Identify which cell holds the provided text, then report its [x, y] central coordinate. 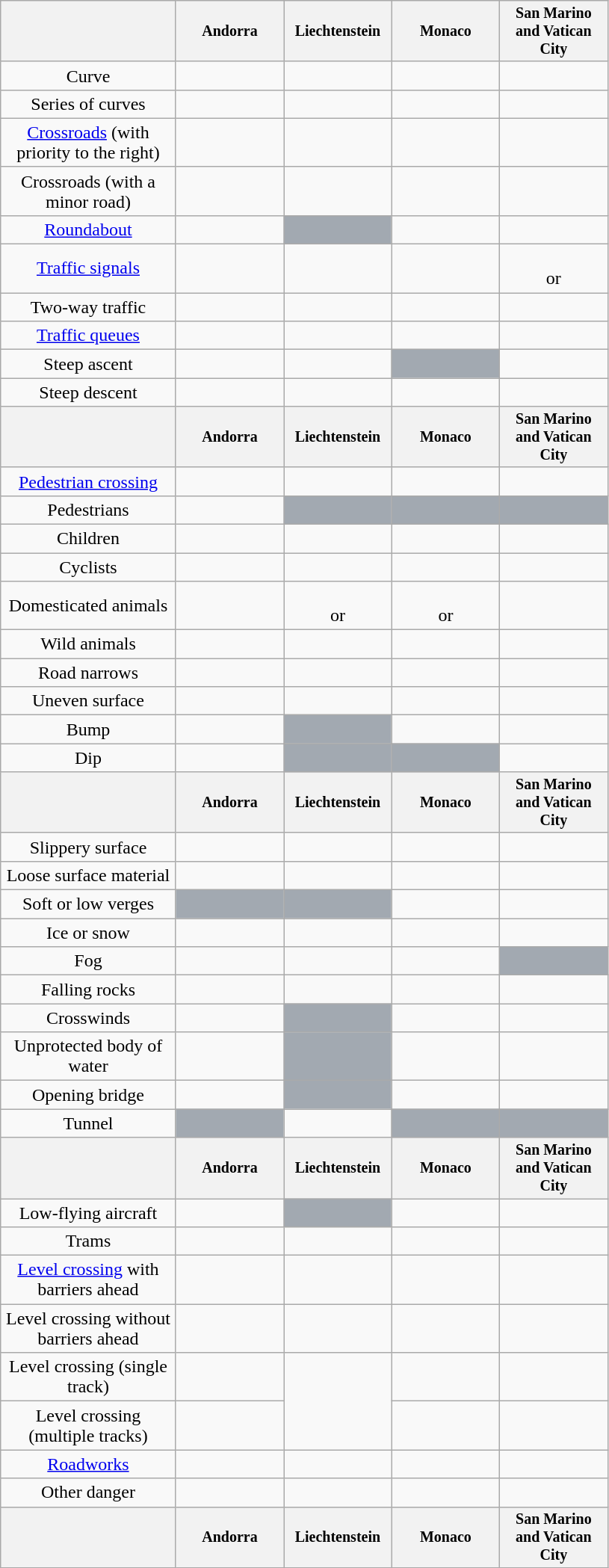
Unprotected body of water [88, 1057]
Roundabout [88, 229]
Level crossing without barriers ahead [88, 1329]
Level crossing (single track) [88, 1377]
Trams [88, 1241]
Crosswinds [88, 1018]
Fog [88, 961]
Pedestrians [88, 510]
Curve [88, 75]
Loose surface material [88, 875]
Wild animals [88, 644]
Steep descent [88, 392]
Children [88, 538]
Roadworks [88, 1464]
Level crossing (multiple tracks) [88, 1426]
Other danger [88, 1493]
Traffic signals [88, 269]
Tunnel [88, 1123]
Dip [88, 758]
Cyclists [88, 567]
Two-way traffic [88, 307]
Low-flying aircraft [88, 1213]
Uneven surface [88, 701]
Ice or snow [88, 933]
Crossroads (with a minor road) [88, 191]
Opening bridge [88, 1095]
Slippery surface [88, 847]
Falling rocks [88, 990]
Road narrows [88, 673]
Pedestrian crossing [88, 481]
Soft or low verges [88, 904]
Level crossing with barriers ahead [88, 1280]
Crossroads (with priority to the right) [88, 142]
Series of curves [88, 104]
Domesticated animals [88, 605]
Bump [88, 729]
Traffic queues [88, 336]
Steep ascent [88, 364]
